Locate the cell with the specified text and output its [x, y] center coordinate. 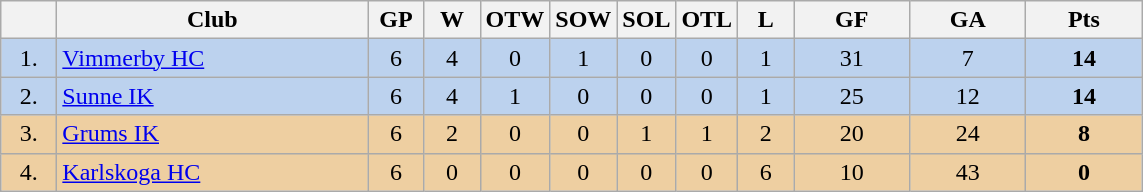
Sunne IK [212, 96]
25 [852, 96]
L [766, 20]
3. [29, 134]
GP [396, 20]
7 [968, 58]
1. [29, 58]
Karlskoga HC [212, 172]
12 [968, 96]
SOW [584, 20]
OTL [707, 20]
10 [852, 172]
31 [852, 58]
Vimmerby HC [212, 58]
W [452, 20]
Grums IK [212, 134]
20 [852, 134]
GF [852, 20]
43 [968, 172]
SOL [646, 20]
GA [968, 20]
OTW [515, 20]
4. [29, 172]
Pts [1084, 20]
Club [212, 20]
24 [968, 134]
2. [29, 96]
8 [1084, 134]
